From the cell containing the given text, extract its center point as (X, Y) coordinate. 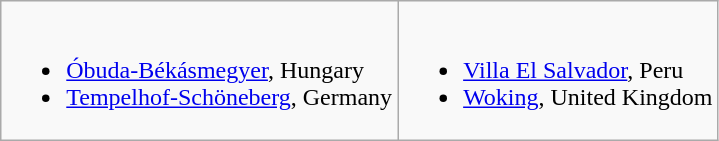
Villa El Salvador, Peru Woking, United Kingdom (558, 71)
Óbuda-Békásmegyer, Hungary Tempelhof-Schöneberg, Germany (200, 71)
